Find where the given text appears and provide that cell's center as [X, Y] coordinate. 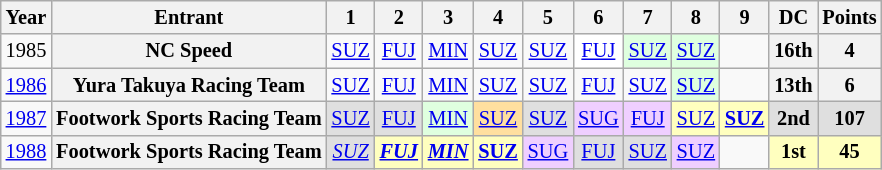
9 [744, 17]
Year [26, 17]
Yura Takuya Racing Team [188, 85]
1987 [26, 118]
2 [399, 17]
Entrant [188, 17]
1985 [26, 51]
3 [448, 17]
13th [793, 85]
1 [351, 17]
NC Speed [188, 51]
Points [850, 17]
1st [793, 152]
8 [696, 17]
1986 [26, 85]
45 [850, 152]
7 [648, 17]
DC [793, 17]
16th [793, 51]
107 [850, 118]
1988 [26, 152]
2nd [793, 118]
5 [548, 17]
